Extract the (X, Y) coordinate from the center of the cell holding the provided text.  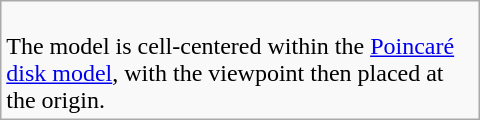
The model is cell-centered within the Poincaré disk model, with the viewpoint then placed at the origin. (240, 60)
